Return [X, Y] of the center of cell containing provided text 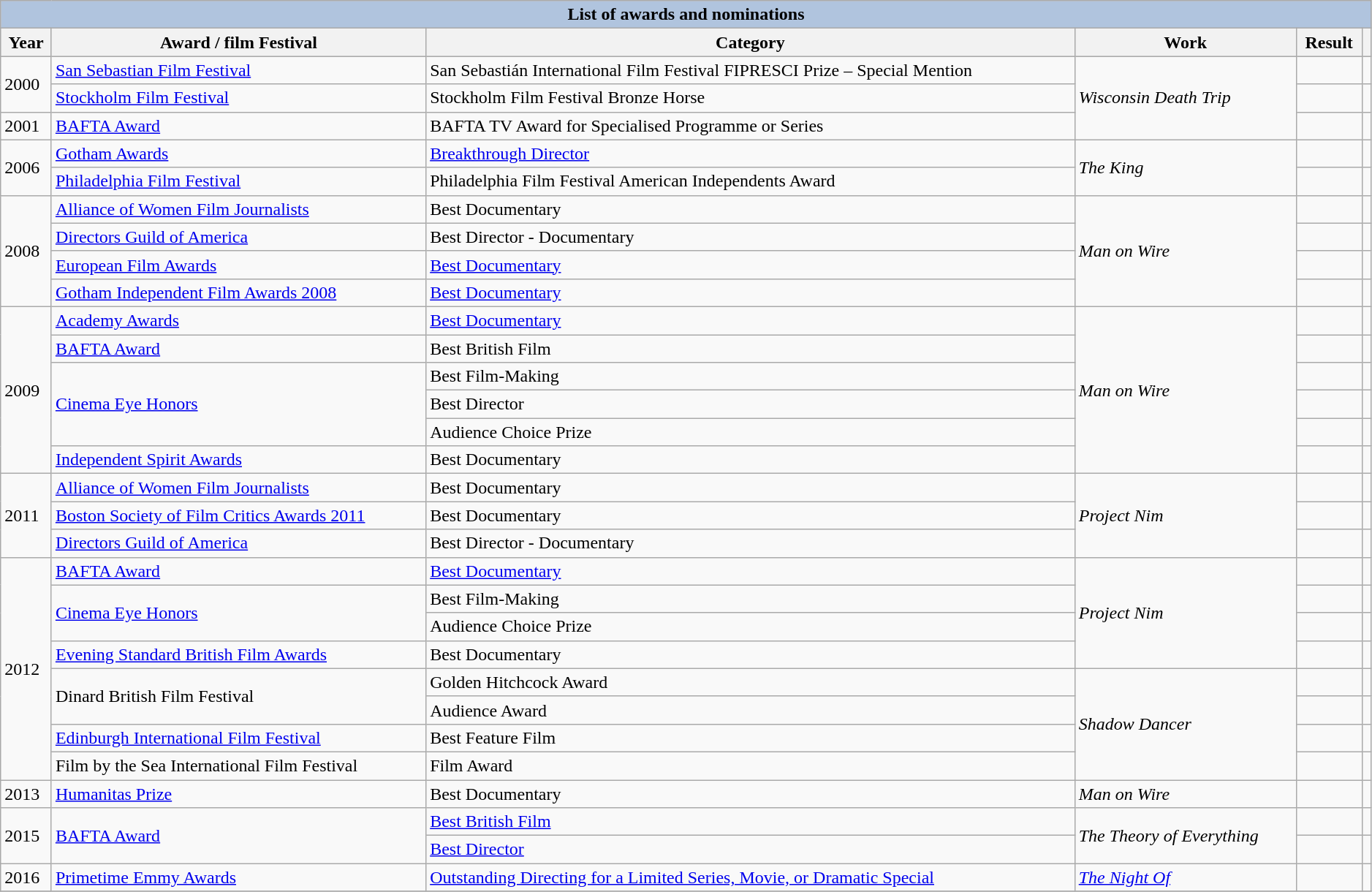
European Film Awards [238, 265]
2013 [26, 793]
Film Award [751, 766]
The King [1186, 167]
Dinard British Film Festival [238, 696]
San Sebastian Film Festival [238, 70]
The Night Of [1186, 877]
Gotham Independent Film Awards 2008 [238, 292]
2016 [26, 877]
2009 [26, 390]
List of awards and nominations [686, 15]
Stockholm Film Festival Bronze Horse [751, 98]
Shadow Dancer [1186, 724]
Breakthrough Director [751, 154]
Year [26, 42]
Work [1186, 42]
Audience Award [751, 710]
2006 [26, 167]
Result [1329, 42]
Edinburgh International Film Festival [238, 738]
Primetime Emmy Awards [238, 877]
Gotham Awards [238, 154]
Category [751, 42]
2012 [26, 668]
Boston Society of Film Critics Awards 2011 [238, 515]
Film by the Sea International Film Festival [238, 766]
2015 [26, 836]
San Sebastián International Film Festival FIPRESCI Prize – Special Mention [751, 70]
Award / film Festival [238, 42]
Independent Spirit Awards [238, 460]
Golden Hitchcock Award [751, 682]
2001 [26, 126]
Evening Standard British Film Awards [238, 654]
2011 [26, 515]
Academy Awards [238, 320]
Wisconsin Death Trip [1186, 98]
Best Feature Film [751, 738]
Humanitas Prize [238, 793]
Stockholm Film Festival [238, 98]
Outstanding Directing for a Limited Series, Movie, or Dramatic Special [751, 877]
Philadelphia Film Festival [238, 181]
2008 [26, 251]
BAFTA TV Award for Specialised Programme or Series [751, 126]
Philadelphia Film Festival American Independents Award [751, 181]
The Theory of Everything [1186, 836]
2000 [26, 84]
